From the cell containing the given text, extract its center point as (X, Y) coordinate. 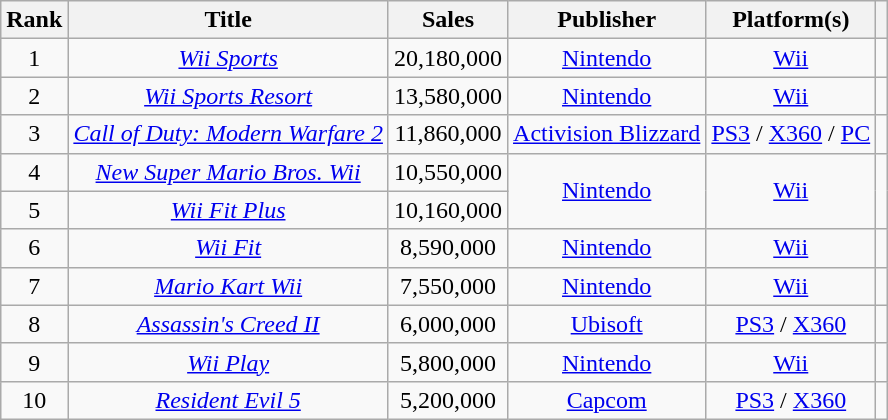
3 (34, 134)
Mario Kart Wii (228, 286)
10,160,000 (448, 210)
Sales (448, 20)
Wii Sports Resort (228, 96)
Publisher (607, 20)
Ubisoft (607, 324)
New Super Mario Bros. Wii (228, 172)
6 (34, 248)
Wii Fit Plus (228, 210)
5,200,000 (448, 400)
13,580,000 (448, 96)
Capcom (607, 400)
6,000,000 (448, 324)
8,590,000 (448, 248)
Resident Evil 5 (228, 400)
7,550,000 (448, 286)
10,550,000 (448, 172)
1 (34, 58)
Title (228, 20)
10 (34, 400)
8 (34, 324)
Call of Duty: Modern Warfare 2 (228, 134)
PS3 / X360 / PC (791, 134)
7 (34, 286)
Rank (34, 20)
Platform(s) (791, 20)
4 (34, 172)
5,800,000 (448, 362)
2 (34, 96)
Wii Sports (228, 58)
20,180,000 (448, 58)
5 (34, 210)
Activision Blizzard (607, 134)
Wii Fit (228, 248)
11,860,000 (448, 134)
Assassin's Creed II (228, 324)
Wii Play (228, 362)
9 (34, 362)
